Pinpoint the cell where the given text exists, returning its (x, y) midpoint coordinate. 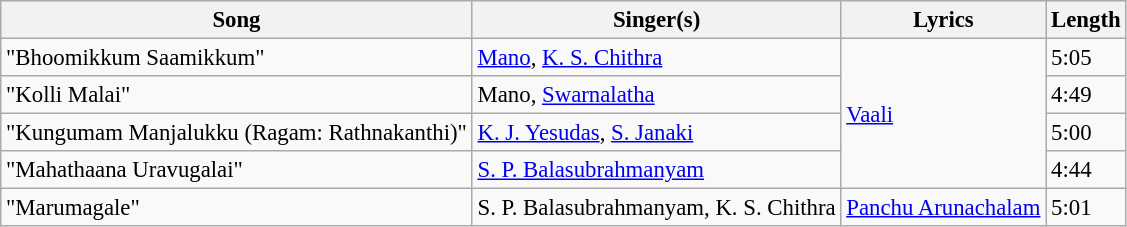
Panchu Arunachalam (944, 208)
"Mahathaana Uravugalai" (236, 170)
Vaali (944, 114)
Song (236, 20)
5:05 (1086, 58)
4:49 (1086, 95)
Lyrics (944, 20)
5:01 (1086, 208)
K. J. Yesudas, S. Janaki (656, 133)
5:00 (1086, 133)
S. P. Balasubrahmanyam (656, 170)
"Marumagale" (236, 208)
4:44 (1086, 170)
"Bhoomikkum Saamikkum" (236, 58)
Length (1086, 20)
"Kolli Malai" (236, 95)
Singer(s) (656, 20)
S. P. Balasubrahmanyam, K. S. Chithra (656, 208)
Mano, Swarnalatha (656, 95)
"Kungumam Manjalukku (Ragam: Rathnakanthi)" (236, 133)
Mano, K. S. Chithra (656, 58)
